From the cell containing the given text, extract its center point as [X, Y] coordinate. 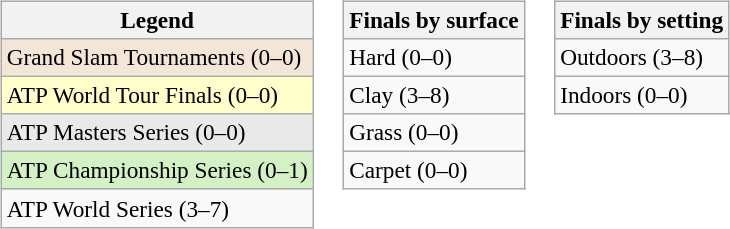
Finals by setting [642, 20]
Clay (3–8) [434, 95]
ATP Masters Series (0–0) [157, 133]
Outdoors (3–8) [642, 57]
Indoors (0–0) [642, 95]
Hard (0–0) [434, 57]
Grass (0–0) [434, 133]
Legend [157, 20]
ATP World Tour Finals (0–0) [157, 95]
ATP Championship Series (0–1) [157, 171]
Carpet (0–0) [434, 171]
Finals by surface [434, 20]
ATP World Series (3–7) [157, 208]
Grand Slam Tournaments (0–0) [157, 57]
